Identify which cell holds the provided text, then report its [x, y] central coordinate. 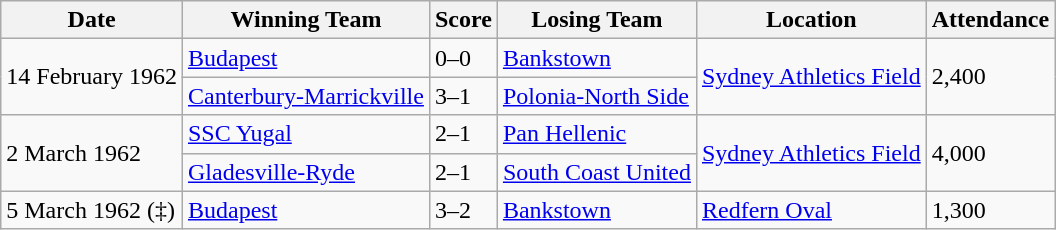
Gladesville-Ryde [306, 172]
14 February 1962 [92, 77]
2,400 [990, 77]
Winning Team [306, 20]
Polonia-North Side [596, 96]
3–1 [463, 96]
Date [92, 20]
4,000 [990, 153]
Score [463, 20]
Pan Hellenic [596, 134]
Redfern Oval [811, 210]
Canterbury-Marrickville [306, 96]
2 March 1962 [92, 153]
South Coast United [596, 172]
5 March 1962 (‡) [92, 210]
Location [811, 20]
Losing Team [596, 20]
1,300 [990, 210]
SSC Yugal [306, 134]
0–0 [463, 58]
3–2 [463, 210]
Attendance [990, 20]
